Return the (X, Y) coordinate for the center point of the cell that contains the specified text.  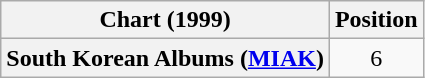
South Korean Albums (MIAK) (166, 58)
Position (376, 20)
6 (376, 58)
Chart (1999) (166, 20)
